Locate the cell with the specified text and output its [X, Y] center coordinate. 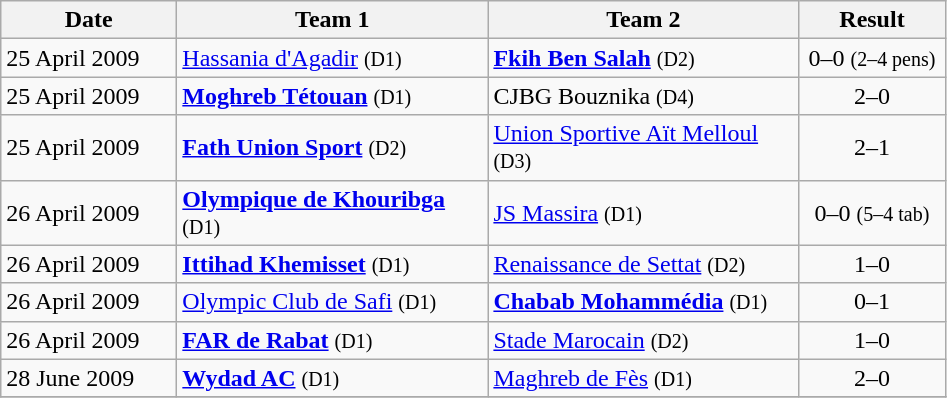
Team 1 [332, 20]
CJBG Bouznika (D4) [644, 96]
0–0 (2–4 pens) [872, 58]
Hassania d'Agadir (D1) [332, 58]
Wydad AC (D1) [332, 378]
Stade Marocain (D2) [644, 340]
Maghreb de Fès (D1) [644, 378]
Moghreb Tétouan (D1) [332, 96]
FAR de Rabat (D1) [332, 340]
Olympique de Khouribga (D1) [332, 212]
Team 2 [644, 20]
Union Sportive Aït Melloul (D3) [644, 148]
Chabab Mohammédia (D1) [644, 302]
JS Massira (D1) [644, 212]
Fath Union Sport (D2) [332, 148]
Ittihad Khemisset (D1) [332, 264]
28 June 2009 [89, 378]
0–1 [872, 302]
0–0 (5–4 tab) [872, 212]
Renaissance de Settat (D2) [644, 264]
Result [872, 20]
2–1 [872, 148]
Date [89, 20]
Olympic Club de Safi (D1) [332, 302]
Fkih Ben Salah (D2) [644, 58]
